Search for the cell housing the specified text and yield its [x, y] center coordinate. 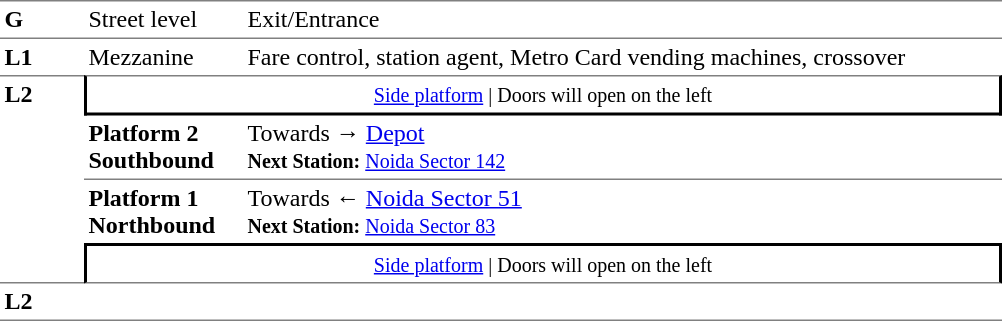
Platform 1Northbound [164, 212]
Exit/Entrance [622, 20]
L1 [42, 57]
Towards → DepotNext Station: Noida Sector 142 [622, 148]
Mezzanine [164, 57]
G [42, 20]
L2 [42, 179]
Platform 2Southbound [164, 148]
Towards ← Noida Sector 51Next Station: Noida Sector 83 [622, 212]
Fare control, station agent, Metro Card vending machines, crossover [622, 57]
Street level [164, 20]
